Provide the (X, Y) coordinate of the cell's center where the given text is located.  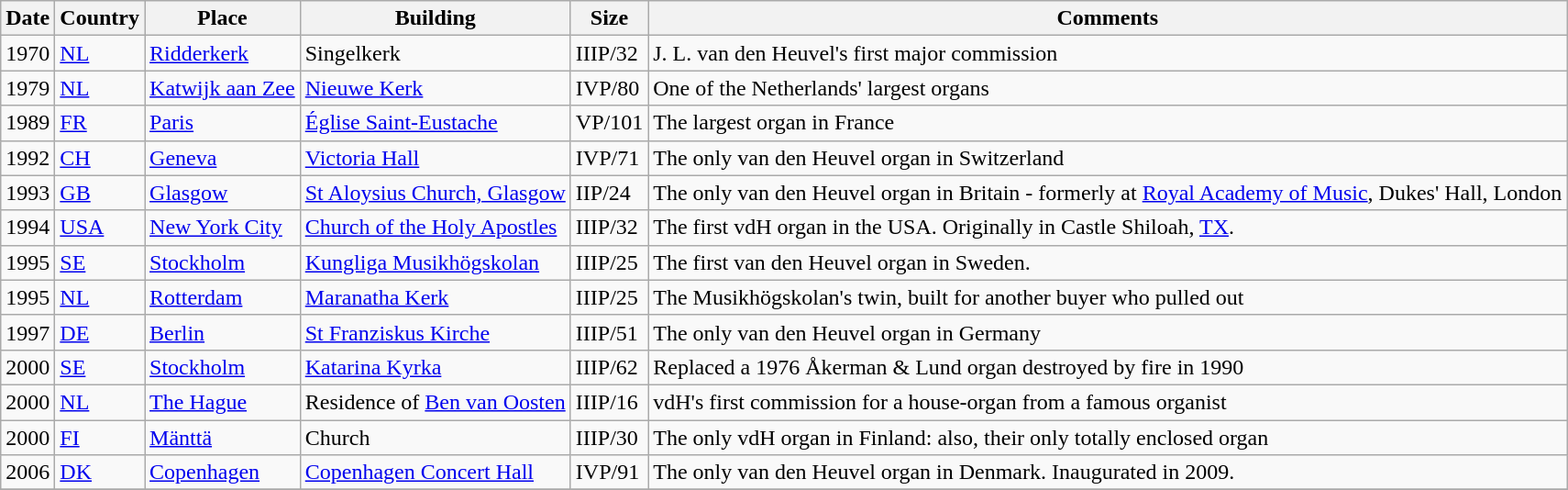
Église Saint-Eustache (435, 123)
1993 (28, 193)
Rotterdam (223, 297)
Size (609, 18)
Geneva (223, 158)
IIIP/16 (609, 402)
One of the Netherlands' largest organs (1108, 88)
IIIP/30 (609, 438)
The first van den Heuvel organ in Sweden. (1108, 262)
Victoria Hall (435, 158)
The Hague (223, 402)
Maranatha Kerk (435, 297)
The only vdH organ in Finland: also, their only totally enclosed organ (1108, 438)
New York City (223, 228)
FR (100, 123)
FI (100, 438)
Country (100, 18)
Nieuwe Kerk (435, 88)
The Musikhögskolan's twin, built for another buyer who pulled out (1108, 297)
Residence of Ben van Oosten (435, 402)
Church of the Holy Apostles (435, 228)
Glasgow (223, 193)
The only van den Heuvel organ in Switzerland (1108, 158)
IVP/91 (609, 473)
1970 (28, 53)
Berlin (223, 332)
Copenhagen (223, 473)
1994 (28, 228)
2006 (28, 473)
Place (223, 18)
Katarina Kyrka (435, 367)
The only van den Heuvel organ in Denmark. Inaugurated in 2009. (1108, 473)
VP/101 (609, 123)
Katwijk aan Zee (223, 88)
IVP/71 (609, 158)
Comments (1108, 18)
Kungliga Musikhögskolan (435, 262)
St Franziskus Kirche (435, 332)
IIIP/51 (609, 332)
IVP/80 (609, 88)
vdH's first commission for a house-organ from a famous organist (1108, 402)
The only van den Heuvel organ in Germany (1108, 332)
Date (28, 18)
Paris (223, 123)
Singelkerk (435, 53)
The only van den Heuvel organ in Britain - formerly at Royal Academy of Music, Dukes' Hall, London (1108, 193)
Ridderkerk (223, 53)
DK (100, 473)
1992 (28, 158)
Church (435, 438)
USA (100, 228)
1979 (28, 88)
IIP/24 (609, 193)
The first vdH organ in the USA. Originally in Castle Shiloah, TX. (1108, 228)
1997 (28, 332)
CH (100, 158)
The largest organ in France (1108, 123)
DE (100, 332)
J. L. van den Heuvel's first major commission (1108, 53)
Building (435, 18)
Copenhagen Concert Hall (435, 473)
St Aloysius Church, Glasgow (435, 193)
Replaced a 1976 Åkerman & Lund organ destroyed by fire in 1990 (1108, 367)
GB (100, 193)
Mänttä (223, 438)
IIIP/62 (609, 367)
1989 (28, 123)
